Locate the cell with the specified text and output its (x, y) center coordinate. 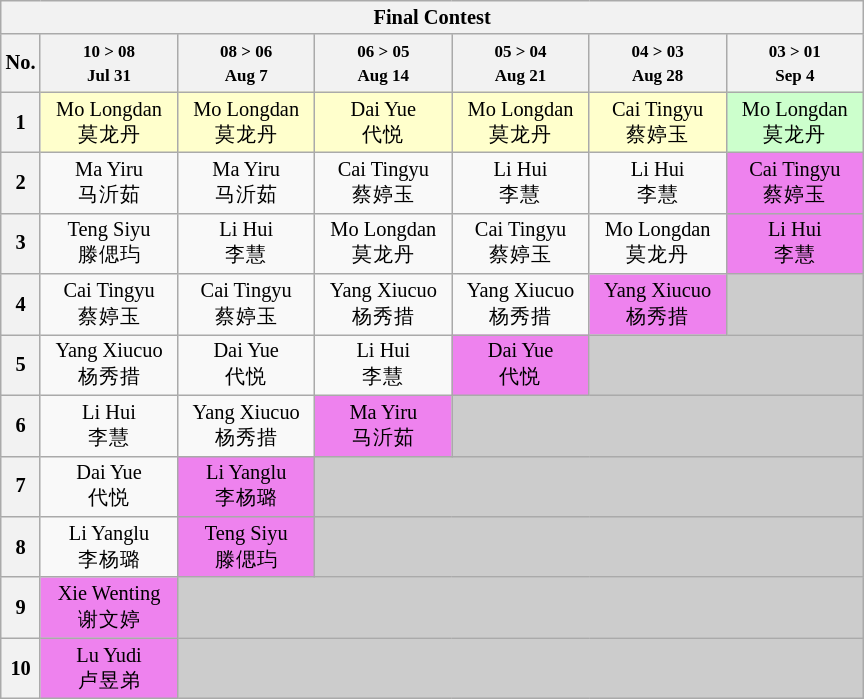
3 (21, 244)
4 (21, 304)
08 > 06Aug 7 (246, 63)
5 (21, 364)
05 > 04Aug 21 (520, 63)
Lu Yudi卢昱弟 (108, 668)
04 > 03Aug 28 (658, 63)
8 (21, 546)
10 > 08Jul 31 (108, 63)
9 (21, 608)
06 > 05Aug 14 (384, 63)
03 > 01Sep 4 (794, 63)
No. (21, 63)
6 (21, 426)
2 (21, 182)
Final Contest (432, 17)
Xie Wenting谢文婷 (108, 608)
10 (21, 668)
7 (21, 486)
1 (21, 122)
